Provide the [X, Y] coordinate of the cell's center where the given text is located.  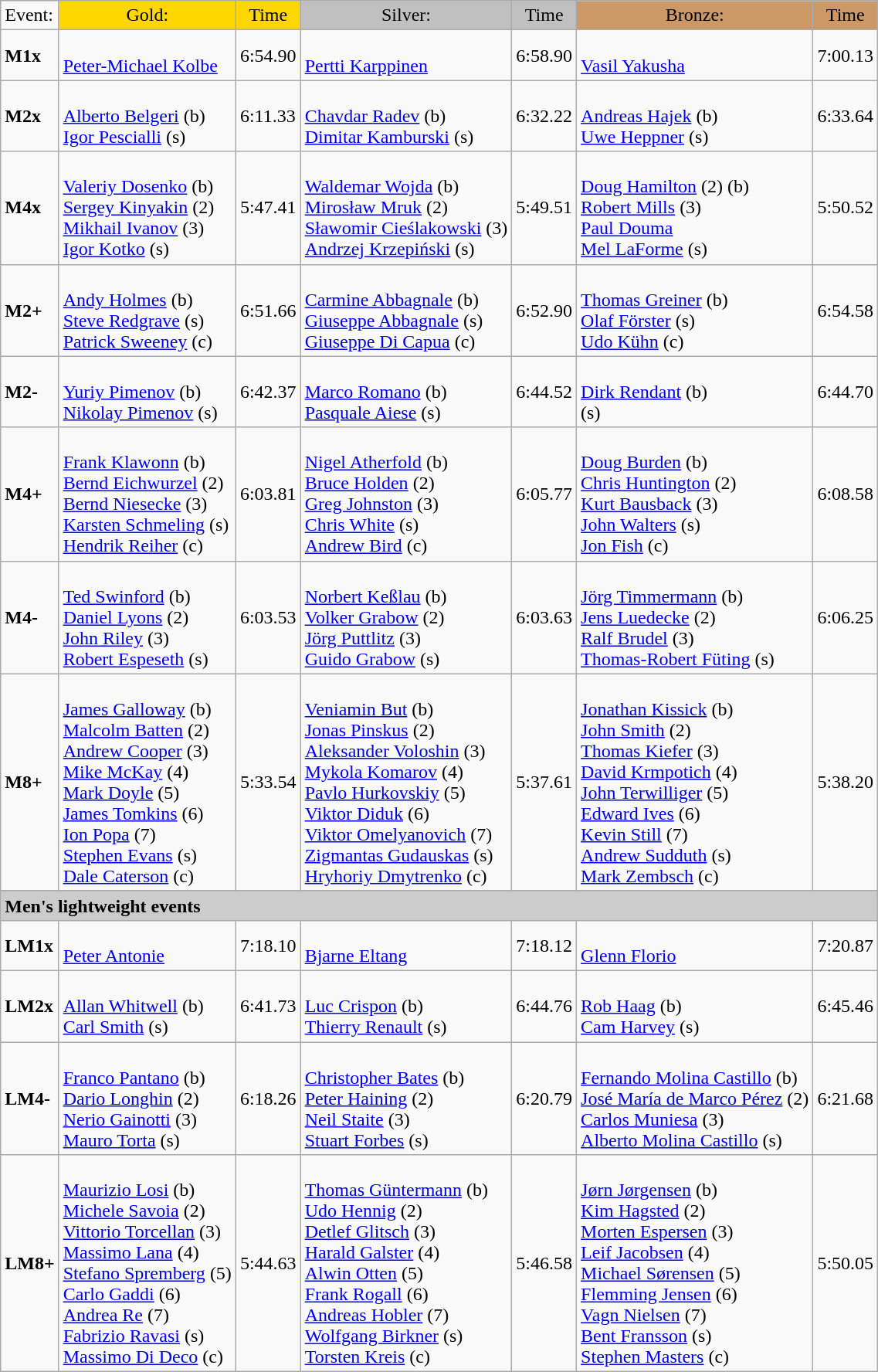
5:46.58 [544, 1264]
7:00.13 [846, 56]
6:08.58 [846, 494]
5:49.51 [544, 208]
6:52.90 [544, 311]
Vasil Yakusha [695, 56]
7:18.12 [544, 946]
5:50.05 [846, 1264]
LM4- [29, 1098]
6:42.37 [268, 392]
6:54.58 [846, 311]
Yuriy Pimenov (b) Nikolay Pimenov (s) [147, 392]
5:38.20 [846, 782]
M2x [29, 116]
5:47.41 [268, 208]
Fernando Molina Castillo (b) José María de Marco Pérez (2) Carlos Muniesa (3) Alberto Molina Castillo (s) [695, 1098]
6:03.63 [544, 617]
Thomas Greiner (b) Olaf Förster (s) Udo Kühn (c) [695, 311]
Bjarne Eltang [406, 946]
Waldemar Wojda (b) Mirosław Mruk (2) Sławomir Cieślakowski (3) Andrzej Krzepiński (s) [406, 208]
Carmine Abbagnale (b) Giuseppe Abbagnale (s) Giuseppe Di Capua (c) [406, 311]
Peter-Michael Kolbe [147, 56]
6:44.70 [846, 392]
LM1x [29, 946]
6:54.90 [268, 56]
Marco Romano (b) Pasquale Aiese (s) [406, 392]
Jörg Timmermann (b) Jens Luedecke (2) Ralf Brudel (3) Thomas-Robert Füting (s) [695, 617]
Glenn Florio [695, 946]
6:32.22 [544, 116]
6:21.68 [846, 1098]
Alberto Belgeri (b) Igor Pescialli (s) [147, 116]
5:44.63 [268, 1264]
Pertti Karppinen [406, 56]
Silver: [406, 15]
6:33.64 [846, 116]
M8+ [29, 782]
5:37.61 [544, 782]
Chavdar Radev (b) Dimitar Kamburski (s) [406, 116]
5:33.54 [268, 782]
M4+ [29, 494]
7:18.10 [268, 946]
Christopher Bates (b) Peter Haining (2) Neil Staite (3) Stuart Forbes (s) [406, 1098]
Valeriy Dosenko (b) Sergey Kinyakin (2) Mikhail Ivanov (3) Igor Kotko (s) [147, 208]
Men's lightweight events [439, 905]
Norbert Keßlau (b) Volker Grabow (2) Jörg Puttlitz (3) Guido Grabow (s) [406, 617]
6:45.46 [846, 1006]
LM2x [29, 1006]
Peter Antonie [147, 946]
6:18.26 [268, 1098]
Event: [29, 15]
Ted Swinford (b) Daniel Lyons (2) John Riley (3) Robert Espeseth (s) [147, 617]
M1x [29, 56]
Andreas Hajek (b) Uwe Heppner (s) [695, 116]
6:41.73 [268, 1006]
Nigel Atherfold (b) Bruce Holden (2) Greg Johnston (3) Chris White (s) Andrew Bird (c) [406, 494]
6:51.66 [268, 311]
Bronze: [695, 15]
M2+ [29, 311]
Andy Holmes (b) Steve Redgrave (s) Patrick Sweeney (c) [147, 311]
Franco Pantano (b) Dario Longhin (2) Nerio Gainotti (3) Mauro Torta (s) [147, 1098]
Luc Crispon (b) Thierry Renault (s) [406, 1006]
6:03.53 [268, 617]
6:06.25 [846, 617]
Doug Burden (b) Chris Huntington (2) Kurt Bausback (3) John Walters (s) Jon Fish (c) [695, 494]
Frank Klawonn (b) Bernd Eichwurzel (2) Bernd Niesecke (3) Karsten Schmeling (s) Hendrik Reiher (c) [147, 494]
6:44.76 [544, 1006]
6:03.81 [268, 494]
M4- [29, 617]
Doug Hamilton (2) (b) Robert Mills (3) Paul Douma Mel LaForme (s) [695, 208]
M2- [29, 392]
7:20.87 [846, 946]
6:05.77 [544, 494]
LM8+ [29, 1264]
5:50.52 [846, 208]
Dirk Rendant (b) (s) [695, 392]
M4x [29, 208]
6:44.52 [544, 392]
6:11.33 [268, 116]
6:20.79 [544, 1098]
Rob Haag (b) Cam Harvey (s) [695, 1006]
Gold: [147, 15]
6:58.90 [544, 56]
Allan Whitwell (b) Carl Smith (s) [147, 1006]
